Detect which cell encompasses the target text, then output its (X, Y) center coordinate. 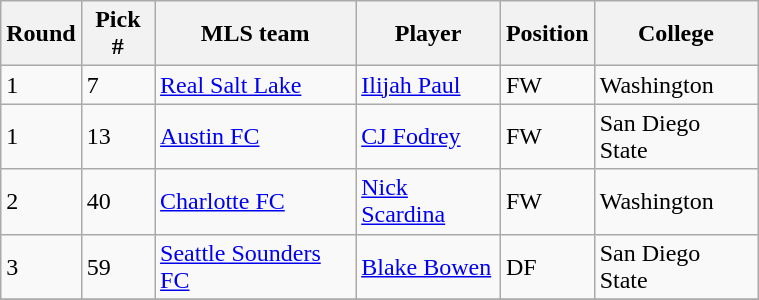
CJ Fodrey (428, 136)
7 (118, 85)
DF (547, 266)
Seattle Sounders FC (256, 266)
3 (41, 266)
Pick # (118, 34)
2 (41, 202)
College (676, 34)
40 (118, 202)
Austin FC (256, 136)
59 (118, 266)
Ilijah Paul (428, 85)
Round (41, 34)
Player (428, 34)
Nick Scardina (428, 202)
13 (118, 136)
Charlotte FC (256, 202)
Position (547, 34)
MLS team (256, 34)
Real Salt Lake (256, 85)
Blake Bowen (428, 266)
